Return (X, Y) of the center of cell containing provided text 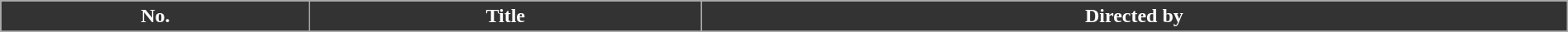
Title (506, 16)
Directed by (1135, 16)
No. (155, 16)
